Identify which cell holds the provided text, then report its [X, Y] central coordinate. 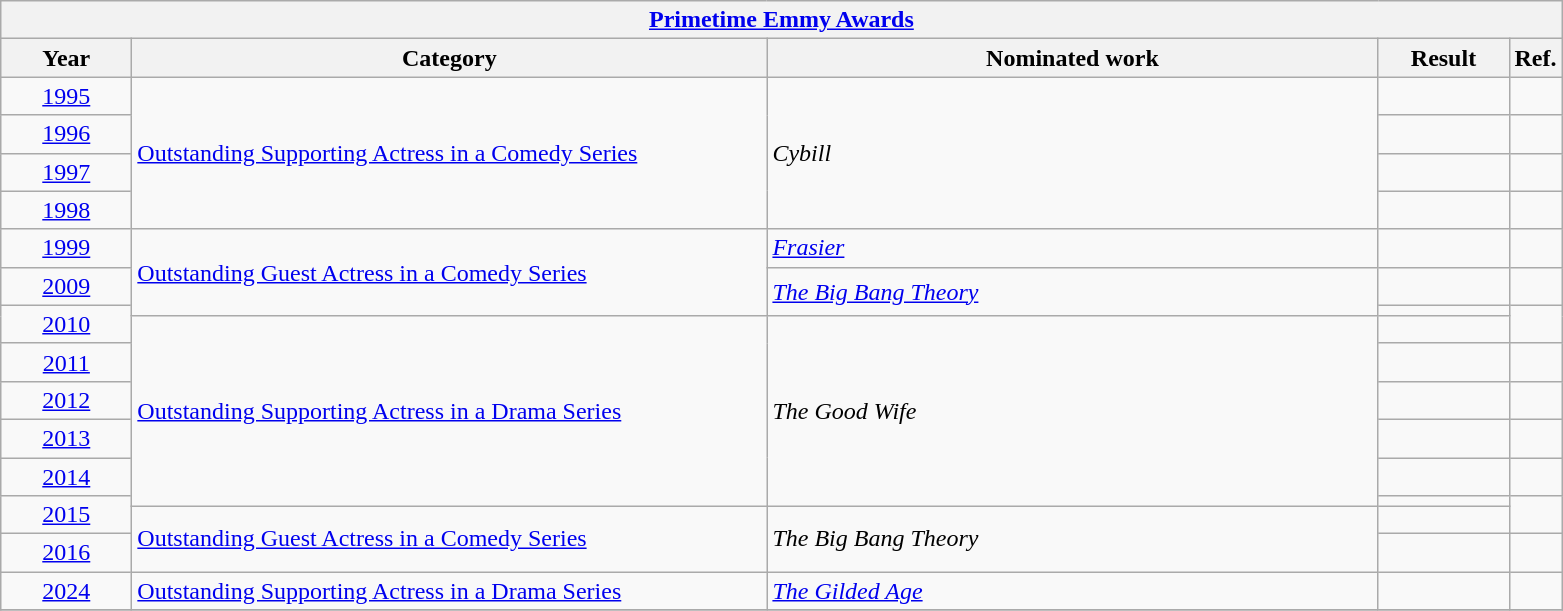
Nominated work [1072, 58]
Cybill [1072, 153]
Result [1444, 58]
2011 [66, 362]
Year [66, 58]
2015 [66, 515]
2013 [66, 438]
1995 [66, 96]
Primetime Emmy Awards [782, 20]
1998 [66, 210]
2012 [66, 400]
The Gilded Age [1072, 591]
2009 [66, 286]
Ref. [1536, 58]
1996 [66, 134]
2016 [66, 553]
Outstanding Supporting Actress in a Comedy Series [450, 153]
1999 [66, 248]
Category [450, 58]
2014 [66, 477]
2024 [66, 591]
Frasier [1072, 248]
2010 [66, 324]
The Good Wife [1072, 411]
1997 [66, 172]
